Return the [X, Y] coordinate for the center point of the cell that contains the specified text.  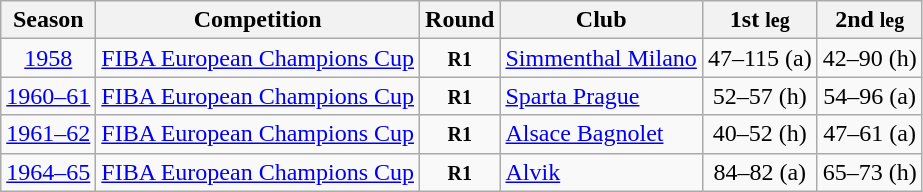
47–115 (a) [760, 58]
1960–61 [48, 96]
52–57 (h) [760, 96]
Alvik [601, 172]
2nd leg [870, 20]
Alsace Bagnolet [601, 134]
84–82 (a) [760, 172]
42–90 (h) [870, 58]
47–61 (a) [870, 134]
Sparta Prague [601, 96]
1964–65 [48, 172]
Simmenthal Milano [601, 58]
Club [601, 20]
40–52 (h) [760, 134]
Competition [258, 20]
Round [460, 20]
Season [48, 20]
1961–62 [48, 134]
1958 [48, 58]
54–96 (a) [870, 96]
1st leg [760, 20]
65–73 (h) [870, 172]
